Locate the cell with the specified text and output its (X, Y) center coordinate. 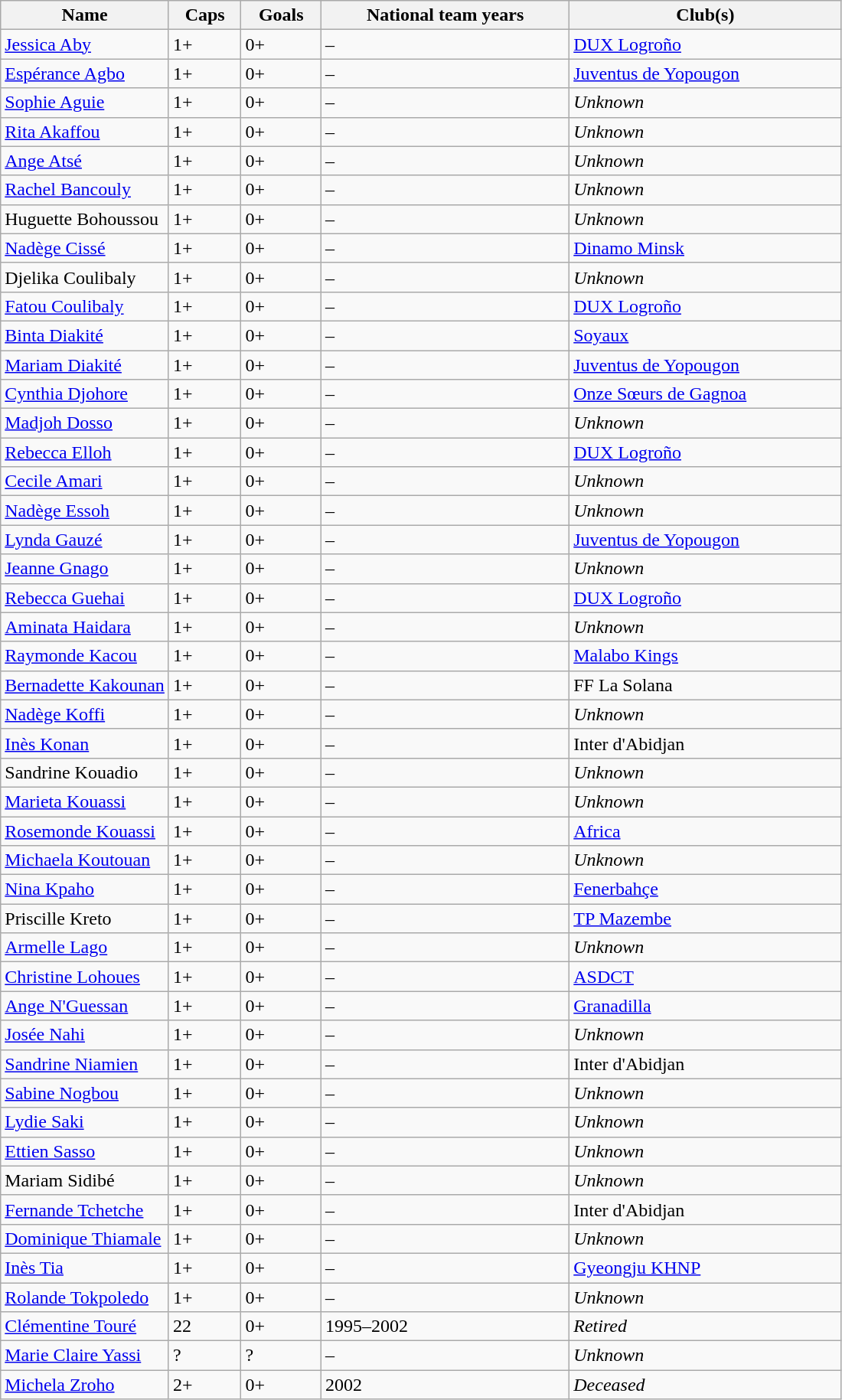
Inès Tia (85, 1268)
Nadège Essoh (85, 511)
Jeanne Gnago (85, 569)
Goals (282, 15)
Lynda Gauzé (85, 540)
Retired (706, 1327)
Ettien Sasso (85, 1151)
Espérance Agbo (85, 73)
Rolande Tokpoledo (85, 1297)
Rita Akaffou (85, 132)
Malabo Kings (706, 656)
Soyaux (706, 335)
Madjoh Dosso (85, 423)
FF La Solana (706, 685)
Gyeongju KHNP (706, 1268)
Marie Claire Yassi (85, 1356)
Armelle Lago (85, 948)
Mariam Diakité (85, 365)
Granadilla (706, 1006)
Binta Diakité (85, 335)
Josée Nahi (85, 1035)
ASDCT (706, 977)
Clémentine Touré (85, 1327)
Dominique Thiamale (85, 1238)
Priscille Kreto (85, 919)
22 (205, 1327)
Raymonde Kacou (85, 656)
Fenerbahçe (706, 889)
Rachel Bancouly (85, 190)
Sabine Nogbou (85, 1093)
Marieta Kouassi (85, 801)
Nadège Cissé (85, 248)
Lydie Saki (85, 1122)
Aminata Haidara (85, 627)
Christine Lohoues (85, 977)
Name (85, 15)
Africa (706, 831)
Sophie Aguie (85, 103)
Michaela Koutouan (85, 860)
Sandrine Niamien (85, 1064)
1995–2002 (445, 1327)
Caps (205, 15)
National team years (445, 15)
2002 (445, 1385)
2+ (205, 1385)
Rebecca Guehai (85, 598)
Ange N'Guessan (85, 1006)
Rosemonde Kouassi (85, 831)
Club(s) (706, 15)
Nina Kpaho (85, 889)
Jessica Aby (85, 44)
Fernande Tchetche (85, 1209)
Nadège Koffi (85, 714)
Ange Atsé (85, 161)
Fatou Coulibaly (85, 306)
Djelika Coulibaly (85, 277)
Dinamo Minsk (706, 248)
Michela Zroho (85, 1385)
Cecile Amari (85, 481)
Inès Konan (85, 743)
Deceased (706, 1385)
Huguette Bohoussou (85, 219)
Cynthia Djohore (85, 394)
Mariam Sidibé (85, 1180)
TP Mazembe (706, 919)
Onze Sœurs de Gagnoa (706, 394)
Rebecca Elloh (85, 452)
Bernadette Kakounan (85, 685)
Sandrine Kouadio (85, 772)
